Detect which cell encompasses the target text, then output its (x, y) center coordinate. 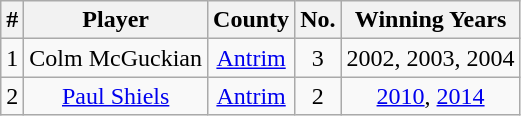
Paul Shiels (116, 96)
2002, 2003, 2004 (430, 58)
Player (116, 20)
Winning Years (430, 20)
# (12, 20)
No. (318, 20)
2010, 2014 (430, 96)
County (252, 20)
3 (318, 58)
Colm McGuckian (116, 58)
1 (12, 58)
